Return the (x, y) coordinate for the center point of the cell that contains the specified text.  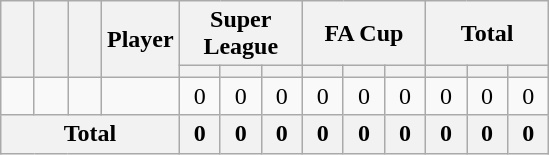
Player (140, 39)
Super League (240, 34)
FA Cup (364, 34)
